For the text-containing cell, return its midpoint in (X, Y) coordinate format. 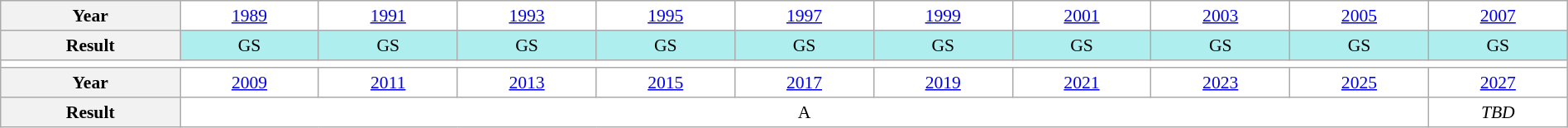
2019 (943, 83)
2027 (1498, 83)
1995 (666, 16)
2009 (250, 83)
A (805, 112)
1997 (805, 16)
1991 (388, 16)
2001 (1082, 16)
2005 (1360, 16)
1989 (250, 16)
2003 (1221, 16)
2007 (1498, 16)
1993 (527, 16)
2015 (666, 83)
TBD (1498, 112)
2011 (388, 83)
2025 (1360, 83)
2017 (805, 83)
2013 (527, 83)
2023 (1221, 83)
2021 (1082, 83)
1999 (943, 16)
